Return the [X, Y] coordinate for the center point of the cell that contains the specified text.  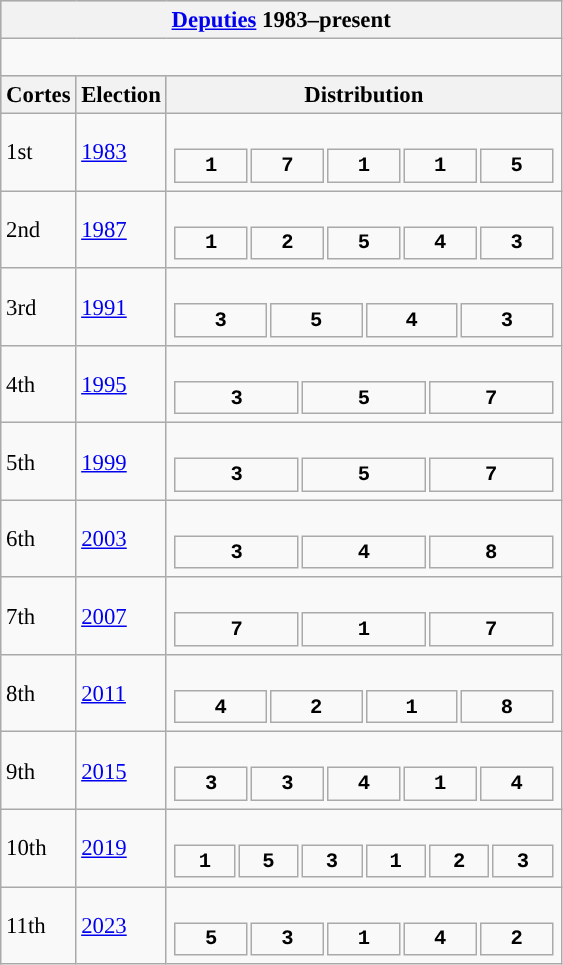
Cortes [38, 95]
8th [38, 694]
1983 [121, 152]
6th [38, 538]
1991 [121, 306]
3 5 4 3 [364, 306]
Distribution [364, 95]
1 2 5 4 3 [364, 230]
1st [38, 152]
2015 [121, 770]
1 7 1 1 5 [364, 152]
2nd [38, 230]
1 5 3 1 2 3 [364, 848]
2011 [121, 694]
11th [38, 926]
5 3 1 4 2 [364, 926]
2019 [121, 848]
Election [121, 95]
5th [38, 462]
3 4 8 [364, 538]
9th [38, 770]
3rd [38, 306]
7 1 7 [364, 616]
2023 [121, 926]
3 3 4 1 4 [364, 770]
7th [38, 616]
1995 [121, 384]
1999 [121, 462]
2007 [121, 616]
4th [38, 384]
Deputies 1983–present [282, 20]
2003 [121, 538]
4 2 1 8 [364, 694]
1987 [121, 230]
10th [38, 848]
